Determine the (x, y) coordinate at the center of the cell enclosing the given text.  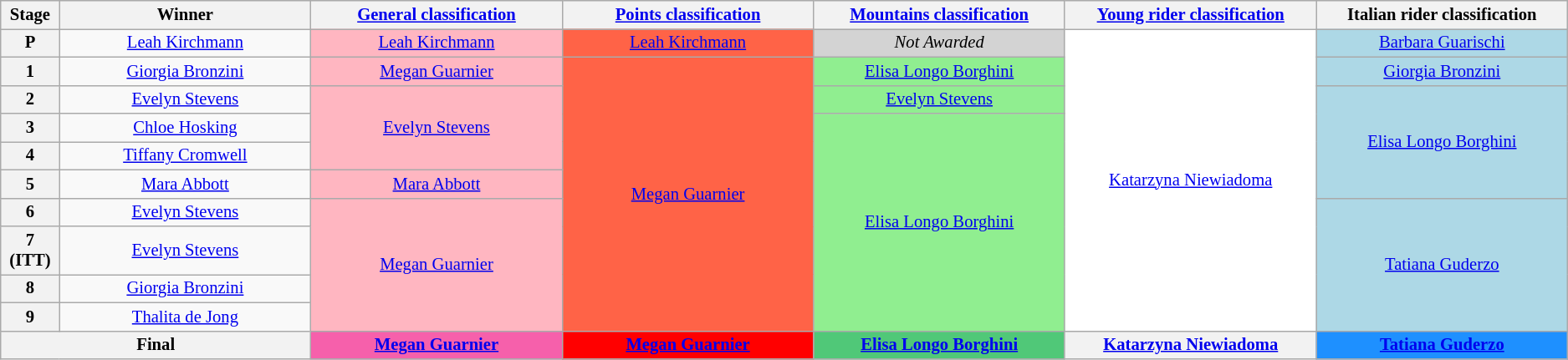
Mountains classification (940, 14)
4 (30, 155)
Chloe Hosking (186, 128)
3 (30, 128)
8 (30, 288)
General classification (437, 14)
Points classification (687, 14)
Thalita de Jong (186, 317)
Barbara Guarischi (1442, 43)
5 (30, 184)
1 (30, 71)
Italian rider classification (1442, 14)
9 (30, 317)
Final (156, 345)
7 (ITT) (30, 250)
Tiffany Cromwell (186, 155)
Not Awarded (940, 43)
P (30, 43)
Young rider classification (1191, 14)
Winner (186, 14)
2 (30, 99)
6 (30, 212)
Stage (30, 14)
